Detect which cell encompasses the target text, then output its [x, y] center coordinate. 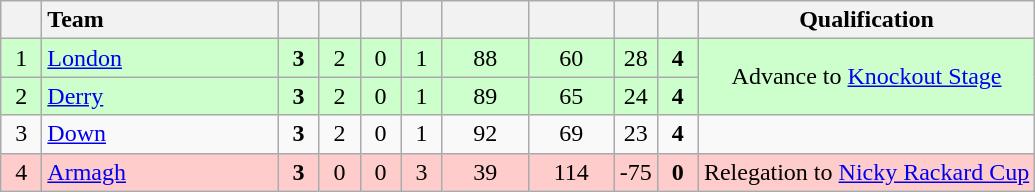
Down [160, 134]
65 [571, 96]
London [160, 58]
114 [571, 172]
24 [636, 96]
39 [485, 172]
Relegation to Nicky Rackard Cup [866, 172]
Derry [160, 96]
88 [485, 58]
23 [636, 134]
Armagh [160, 172]
60 [571, 58]
28 [636, 58]
92 [485, 134]
-75 [636, 172]
89 [485, 96]
Team [160, 20]
Qualification [866, 20]
69 [571, 134]
Advance to Knockout Stage [866, 77]
